For the text-containing cell, return its midpoint in [x, y] coordinate format. 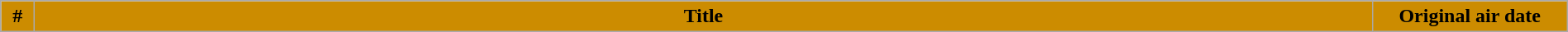
# [18, 16]
Title [703, 16]
Original air date [1470, 16]
